Find where the given text appears and provide that cell's center as [x, y] coordinate. 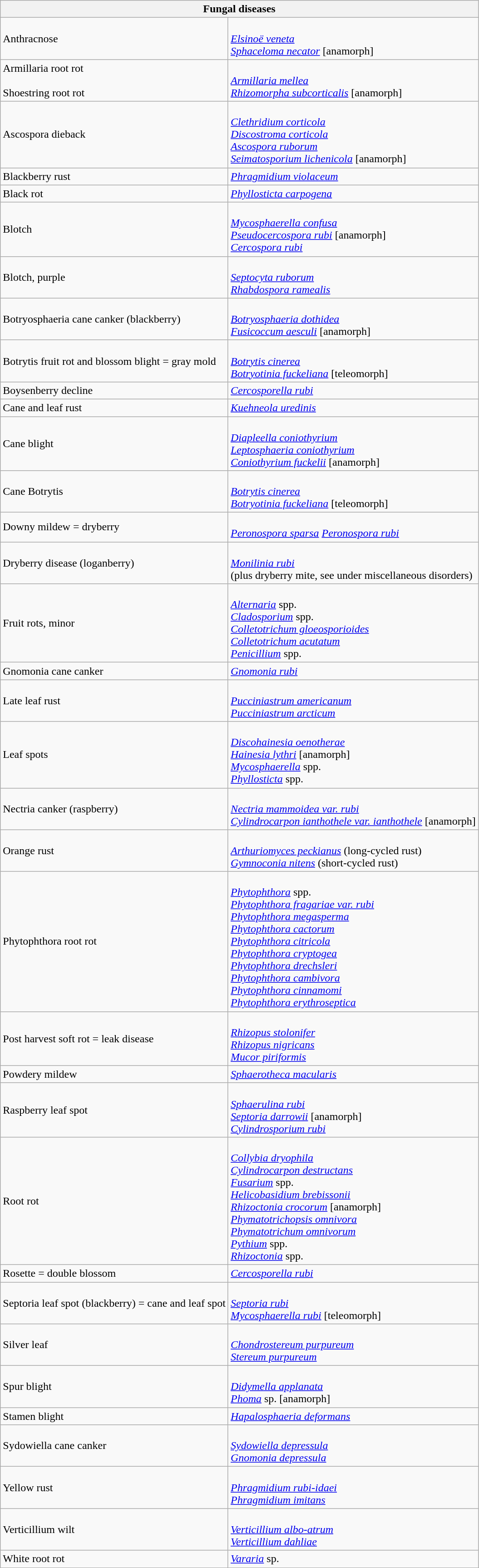
Botrytis fruit rot and blossom blight = gray mold [114, 361]
Powdery mildew [114, 1074]
Verticillium albo-atrum Verticillium dahliae [353, 1529]
Armillaria mellea Rhizomorpha subcorticalis [anamorph] [353, 80]
Septoria rubi Mycosphaerella rubi [teleomorph] [353, 1303]
Anthracnose [114, 39]
Monilinia rubi (plus dryberry mite, see under miscellaneous disorders) [353, 563]
Ascospora dieback [114, 134]
Cane Botrytis [114, 492]
Late leaf rust [114, 701]
Sydowiella depressula Gnomonia depressula [353, 1446]
Root rot [114, 1200]
Yellow rust [114, 1488]
Kuehneola uredinis [353, 408]
Black rot [114, 194]
Septoria leaf spot (blackberry) = cane and leaf spot [114, 1303]
Orange rust [114, 851]
Hapalosphaeria deformans [353, 1416]
Chondrostereum purpureum Stereum purpureum [353, 1345]
Arthuriomyces peckianus (long-cycled rust) Gymnoconia nitens (short-cycled rust) [353, 851]
Peronospora sparsa Peronospora rubi [353, 527]
Phytophthora root rot [114, 941]
Post harvest soft rot = leak disease [114, 1039]
Discohainesia oenotherae Hainesia lythri [anamorph] Mycosphaerella spp. Phyllosticta spp. [353, 755]
Blotch, purple [114, 277]
Septocyta ruborum Rhabdospora ramealis [353, 277]
Gnomonia rubi [353, 671]
Sydowiella cane canker [114, 1446]
Cane blight [114, 443]
Verticillium wilt [114, 1529]
Botryosphaeria cane canker (blackberry) [114, 319]
Blackberry rust [114, 176]
Raspberry leaf spot [114, 1110]
Dryberry disease (loganberry) [114, 563]
Sphaerotheca macularis [353, 1074]
Nectria canker (raspberry) [114, 809]
Sphaerulina rubi Septoria darrowii [anamorph] Cylindrosporium rubi [353, 1110]
Blotch [114, 229]
Spur blight [114, 1387]
Boysenberry decline [114, 390]
Pucciniastrum americanum Pucciniastrum arcticum [353, 701]
Didymella applanata Phoma sp. [anamorph] [353, 1387]
Cane and leaf rust [114, 408]
Leaf spots [114, 755]
Phragmidium violaceum [353, 176]
Mycosphaerella confusa Pseudocercospora rubi [anamorph] Cercospora rubi [353, 229]
Rosette = double blossom [114, 1273]
Armillaria root rotShoestring root rot [114, 80]
Diapleella coniothyrium Leptosphaeria coniothyrium Coniothyrium fuckelii [anamorph] [353, 443]
Vararia sp. [353, 1559]
Clethridium corticola Discostroma corticola Ascospora ruborum Seimatosporium lichenicola [anamorph] [353, 134]
Nectria mammoidea var. rubi Cylindrocarpon ianthothele var. ianthothele [anamorph] [353, 809]
Elsinoë veneta Sphaceloma necator [anamorph] [353, 39]
Fruit rots, minor [114, 623]
White root rot [114, 1559]
Rhizopus stolonifer Rhizopus nigricans Mucor piriformis [353, 1039]
Botryosphaeria dothidea Fusicoccum aesculi [anamorph] [353, 319]
Phyllosticta carpogena [353, 194]
Stamen blight [114, 1416]
Alternaria spp. Cladosporium spp. Colletotrichum gloeosporioides Colletotrichum acutatum Penicillium spp. [353, 623]
Silver leaf [114, 1345]
Gnomonia cane canker [114, 671]
Phragmidium rubi-idaei Phragmidium imitans [353, 1488]
Fungal diseases [239, 9]
Downy mildew = dryberry [114, 527]
